Return the [X, Y] coordinate for the center point of the cell that contains the specified text.  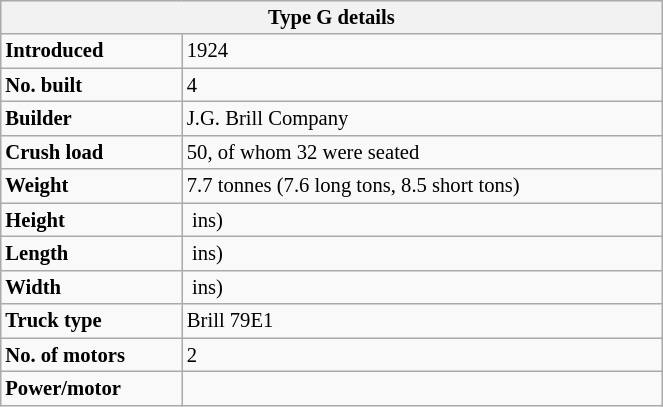
1924 [422, 51]
Width [91, 287]
Height [91, 220]
Length [91, 254]
Crush load [91, 152]
Brill 79E1 [422, 321]
Type G details [331, 17]
7.7 tonnes (7.6 long tons, 8.5 short tons) [422, 186]
No. built [91, 85]
Truck type [91, 321]
Power/motor [91, 389]
J.G. Brill Company [422, 119]
No. of motors [91, 355]
2 [422, 355]
4 [422, 85]
Weight [91, 186]
Introduced [91, 51]
50, of whom 32 were seated [422, 152]
Builder [91, 119]
